Identify which cell holds the provided text, then report its [X, Y] central coordinate. 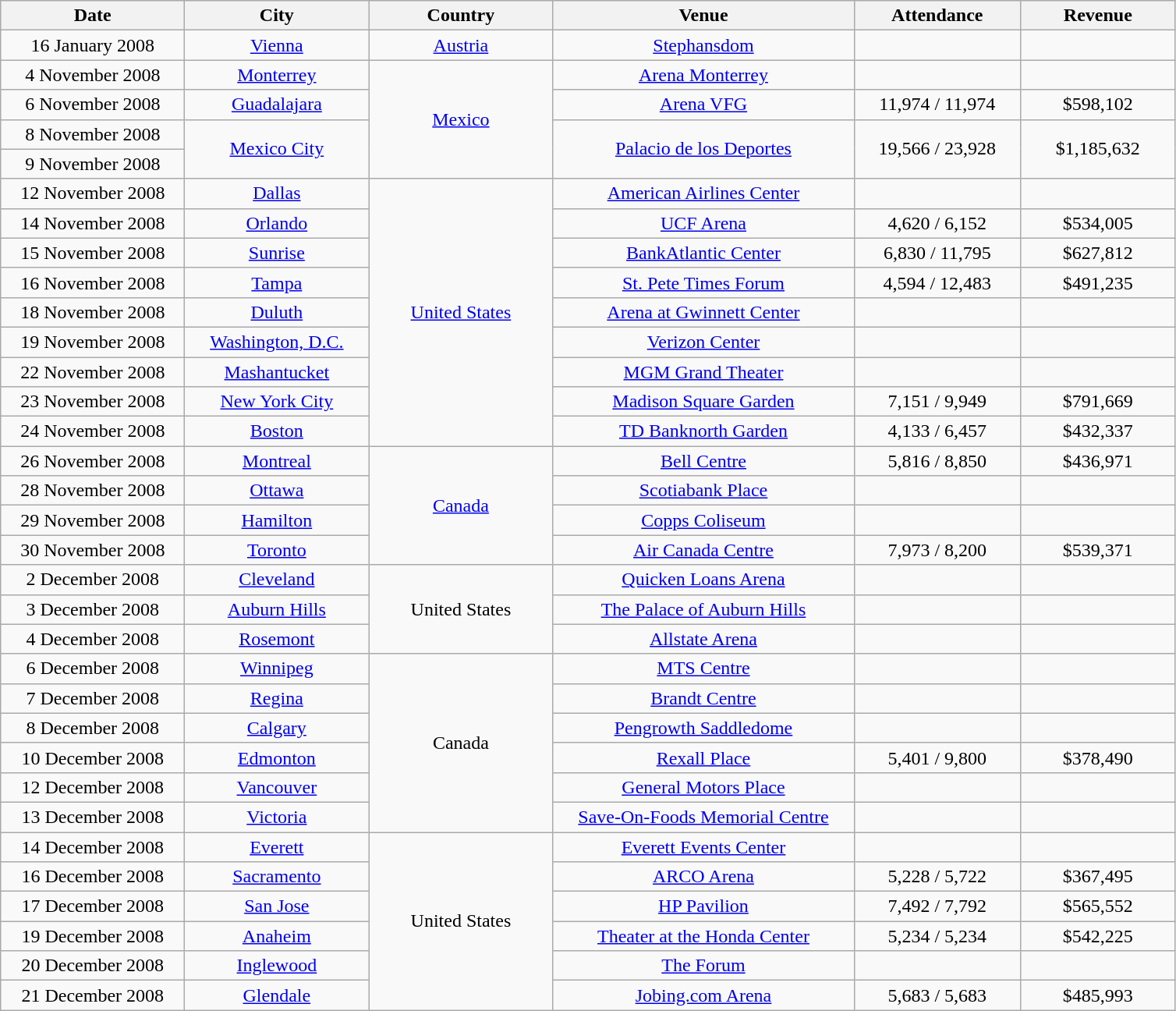
$1,185,632 [1098, 149]
Arena VFG [703, 105]
14 November 2008 [93, 223]
3 December 2008 [93, 609]
Tampa [277, 282]
Boston [277, 431]
7,492 / 7,792 [937, 906]
18 November 2008 [93, 312]
30 November 2008 [93, 550]
ARCO Arena [703, 877]
Austria [461, 45]
9 November 2008 [93, 164]
Pengrowth Saddledome [703, 728]
Auburn Hills [277, 609]
BankAtlantic Center [703, 253]
$598,102 [1098, 105]
UCF Arena [703, 223]
5,816 / 8,850 [937, 461]
Glendale [277, 995]
19,566 / 23,928 [937, 149]
Vancouver [277, 787]
The Palace of Auburn Hills [703, 609]
Calgary [277, 728]
28 November 2008 [93, 491]
Rosemont [277, 639]
Victoria [277, 817]
Mexico City [277, 149]
8 November 2008 [93, 134]
22 November 2008 [93, 372]
6 November 2008 [93, 105]
$542,225 [1098, 936]
16 December 2008 [93, 877]
Allstate Arena [703, 639]
Attendance [937, 16]
HP Pavilion [703, 906]
MTS Centre [703, 669]
7,973 / 8,200 [937, 550]
$485,993 [1098, 995]
2 December 2008 [93, 580]
Everett Events Center [703, 846]
Duluth [277, 312]
5,683 / 5,683 [937, 995]
21 December 2008 [93, 995]
American Airlines Center [703, 193]
4,620 / 6,152 [937, 223]
Guadalajara [277, 105]
5,401 / 9,800 [937, 757]
General Motors Place [703, 787]
Washington, D.C. [277, 342]
Hamilton [277, 520]
17 December 2008 [93, 906]
$627,812 [1098, 253]
Anaheim [277, 936]
4 December 2008 [93, 639]
Monterrey [277, 75]
12 November 2008 [93, 193]
12 December 2008 [93, 787]
$534,005 [1098, 223]
19 December 2008 [93, 936]
$378,490 [1098, 757]
5,234 / 5,234 [937, 936]
15 November 2008 [93, 253]
16 January 2008 [93, 45]
Ottawa [277, 491]
Copps Coliseum [703, 520]
Theater at the Honda Center [703, 936]
Toronto [277, 550]
$436,971 [1098, 461]
Orlando [277, 223]
Montreal [277, 461]
11,974 / 11,974 [937, 105]
7,151 / 9,949 [937, 402]
Vienna [277, 45]
The Forum [703, 966]
Rexall Place [703, 757]
Stephansdom [703, 45]
Dallas [277, 193]
16 November 2008 [93, 282]
City [277, 16]
$491,235 [1098, 282]
8 December 2008 [93, 728]
6,830 / 11,795 [937, 253]
Quicken Loans Arena [703, 580]
Arena Monterrey [703, 75]
Country [461, 16]
$791,669 [1098, 402]
Arena at Gwinnett Center [703, 312]
Sacramento [277, 877]
10 December 2008 [93, 757]
St. Pete Times Forum [703, 282]
Mexico [461, 119]
Jobing.com Arena [703, 995]
Date [93, 16]
TD Banknorth Garden [703, 431]
5,228 / 5,722 [937, 877]
Madison Square Garden [703, 402]
4,594 / 12,483 [937, 282]
Save-On-Foods Memorial Centre [703, 817]
29 November 2008 [93, 520]
$539,371 [1098, 550]
Palacio de los Deportes [703, 149]
Edmonton [277, 757]
Bell Centre [703, 461]
San Jose [277, 906]
Air Canada Centre [703, 550]
13 December 2008 [93, 817]
24 November 2008 [93, 431]
Brandt Centre [703, 698]
Mashantucket [277, 372]
7 December 2008 [93, 698]
New York City [277, 402]
Inglewood [277, 966]
14 December 2008 [93, 846]
Venue [703, 16]
$367,495 [1098, 877]
$432,337 [1098, 431]
Verizon Center [703, 342]
4,133 / 6,457 [937, 431]
Sunrise [277, 253]
4 November 2008 [93, 75]
Revenue [1098, 16]
26 November 2008 [93, 461]
Regina [277, 698]
$565,552 [1098, 906]
Scotiabank Place [703, 491]
23 November 2008 [93, 402]
Winnipeg [277, 669]
19 November 2008 [93, 342]
Everett [277, 846]
MGM Grand Theater [703, 372]
6 December 2008 [93, 669]
Cleveland [277, 580]
20 December 2008 [93, 966]
